Provide the [x, y] coordinate of the cell's center where the given text is located.  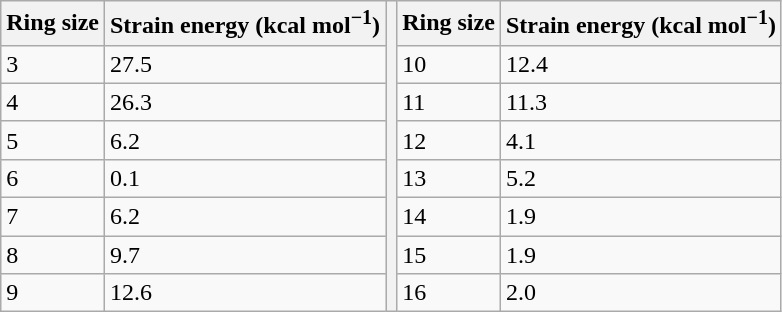
12 [449, 140]
0.1 [244, 178]
9.7 [244, 255]
4.1 [640, 140]
15 [449, 255]
7 [53, 217]
5 [53, 140]
26.3 [244, 102]
2.0 [640, 293]
11.3 [640, 102]
16 [449, 293]
8 [53, 255]
14 [449, 217]
11 [449, 102]
4 [53, 102]
3 [53, 64]
6 [53, 178]
5.2 [640, 178]
13 [449, 178]
9 [53, 293]
27.5 [244, 64]
12.4 [640, 64]
12.6 [244, 293]
10 [449, 64]
